Scan for the cell matching the given text and deliver its [x, y] coordinate at center. 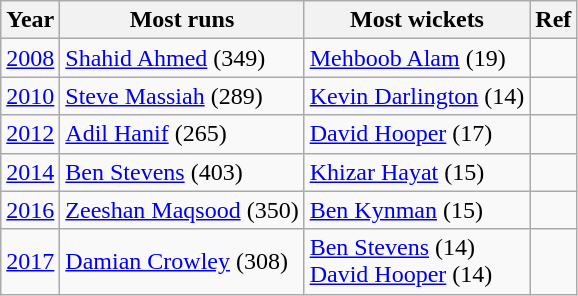
2008 [30, 58]
Year [30, 20]
Kevin Darlington (14) [417, 96]
Ref [554, 20]
Mehboob Alam (19) [417, 58]
Ben Stevens (14) David Hooper (14) [417, 262]
Ben Kynman (15) [417, 210]
Steve Massiah (289) [182, 96]
2016 [30, 210]
Adil Hanif (265) [182, 134]
Most runs [182, 20]
David Hooper (17) [417, 134]
2012 [30, 134]
Khizar Hayat (15) [417, 172]
Damian Crowley (308) [182, 262]
Ben Stevens (403) [182, 172]
2010 [30, 96]
Zeeshan Maqsood (350) [182, 210]
2014 [30, 172]
Shahid Ahmed (349) [182, 58]
Most wickets [417, 20]
2017 [30, 262]
